From the cell containing the given text, extract its center point as (x, y) coordinate. 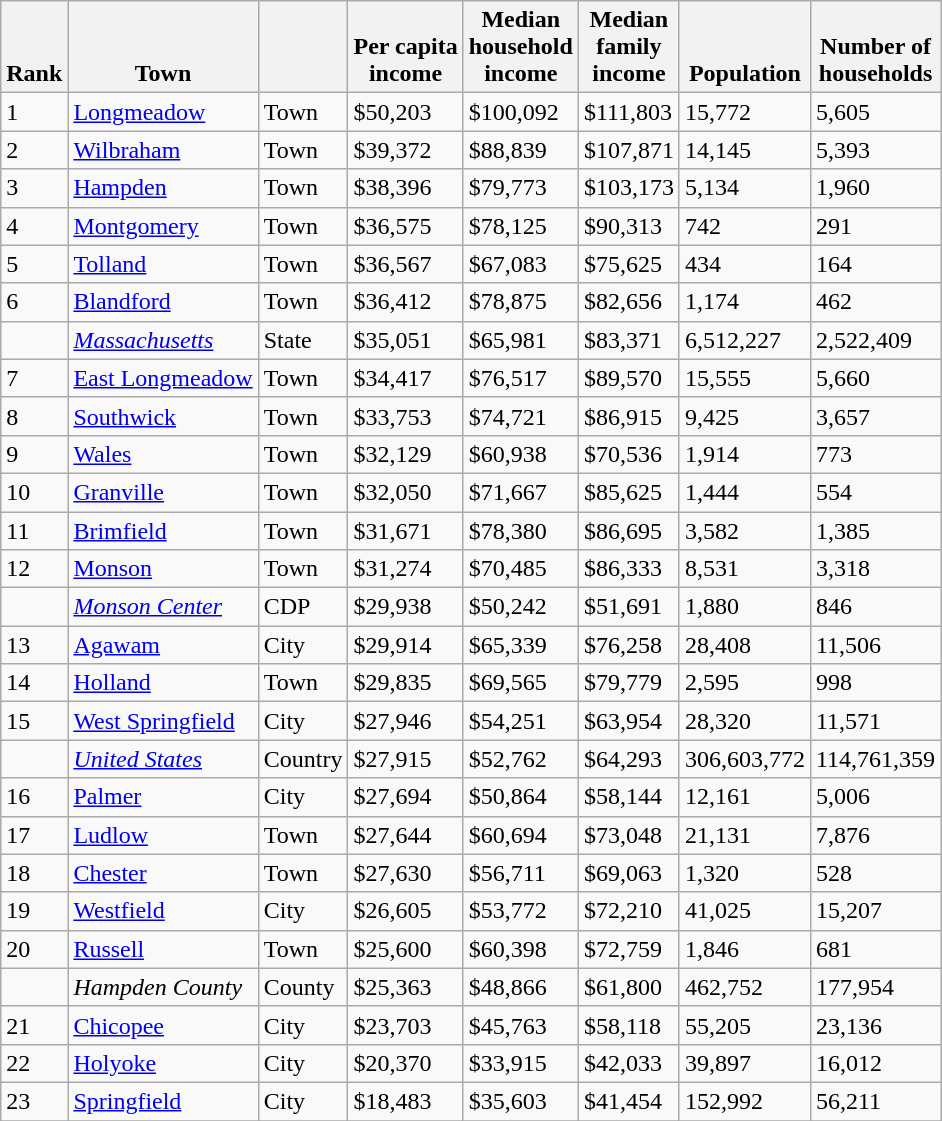
$82,656 (628, 302)
$78,125 (520, 226)
16,012 (875, 1063)
$27,630 (406, 873)
7,876 (875, 835)
$33,753 (406, 416)
Massachusetts (163, 340)
Tolland (163, 264)
Ludlow (163, 835)
Montgomery (163, 226)
3 (34, 188)
$58,144 (628, 797)
9 (34, 454)
$29,835 (406, 683)
CDP (303, 607)
1,385 (875, 531)
$27,915 (406, 759)
Population (744, 47)
Longmeadow (163, 112)
$27,946 (406, 721)
$36,567 (406, 264)
5,134 (744, 188)
Monson Center (163, 607)
3,582 (744, 531)
Holyoke (163, 1063)
3,657 (875, 416)
$29,914 (406, 645)
$20,370 (406, 1063)
$86,333 (628, 569)
291 (875, 226)
$90,313 (628, 226)
Hampden (163, 188)
56,211 (875, 1101)
$25,600 (406, 949)
$72,759 (628, 949)
Hampden County (163, 987)
$39,372 (406, 150)
$31,274 (406, 569)
$50,242 (520, 607)
1,444 (744, 492)
1,960 (875, 188)
$83,371 (628, 340)
Brimfield (163, 531)
Number ofhouseholds (875, 47)
114,761,359 (875, 759)
5,605 (875, 112)
$25,363 (406, 987)
$75,625 (628, 264)
152,992 (744, 1101)
2,522,409 (875, 340)
21,131 (744, 835)
Chicopee (163, 1025)
11,506 (875, 645)
$53,772 (520, 911)
Springfield (163, 1101)
$27,644 (406, 835)
$79,773 (520, 188)
$100,092 (520, 112)
1,846 (744, 949)
$51,691 (628, 607)
10 (34, 492)
$67,083 (520, 264)
16 (34, 797)
$70,485 (520, 569)
$38,396 (406, 188)
773 (875, 454)
1,880 (744, 607)
21 (34, 1025)
$65,339 (520, 645)
742 (744, 226)
11,571 (875, 721)
$85,625 (628, 492)
$54,251 (520, 721)
Chester (163, 873)
Granville (163, 492)
15,772 (744, 112)
$71,667 (520, 492)
$36,412 (406, 302)
Monson (163, 569)
Blandford (163, 302)
$41,454 (628, 1101)
434 (744, 264)
$86,915 (628, 416)
2 (34, 150)
$74,721 (520, 416)
13 (34, 645)
$76,258 (628, 645)
$78,380 (520, 531)
$107,871 (628, 150)
Medianfamilyincome (628, 47)
1,174 (744, 302)
East Longmeadow (163, 378)
1,914 (744, 454)
15 (34, 721)
Westfield (163, 911)
19 (34, 911)
$52,762 (520, 759)
$63,954 (628, 721)
15,555 (744, 378)
$23,703 (406, 1025)
Rank (34, 47)
$27,694 (406, 797)
Palmer (163, 797)
39,897 (744, 1063)
554 (875, 492)
$88,839 (520, 150)
$64,293 (628, 759)
28,408 (744, 645)
41,025 (744, 911)
681 (875, 949)
Medianhouseholdincome (520, 47)
528 (875, 873)
462,752 (744, 987)
8,531 (744, 569)
$78,875 (520, 302)
$50,203 (406, 112)
22 (34, 1063)
20 (34, 949)
306,603,772 (744, 759)
West Springfield (163, 721)
$103,173 (628, 188)
$86,695 (628, 531)
$33,915 (520, 1063)
1,320 (744, 873)
12 (34, 569)
$69,565 (520, 683)
1 (34, 112)
$42,033 (628, 1063)
$32,050 (406, 492)
998 (875, 683)
$79,779 (628, 683)
$72,210 (628, 911)
$60,938 (520, 454)
$58,118 (628, 1025)
7 (34, 378)
Per capitaincome (406, 47)
177,954 (875, 987)
3,318 (875, 569)
6 (34, 302)
$60,694 (520, 835)
14,145 (744, 150)
$111,803 (628, 112)
$89,570 (628, 378)
6,512,227 (744, 340)
Agawam (163, 645)
$18,483 (406, 1101)
$31,671 (406, 531)
$35,603 (520, 1101)
Wales (163, 454)
17 (34, 835)
Southwick (163, 416)
$61,800 (628, 987)
$60,398 (520, 949)
5,660 (875, 378)
8 (34, 416)
$65,981 (520, 340)
$36,575 (406, 226)
$76,517 (520, 378)
$69,063 (628, 873)
State (303, 340)
5,006 (875, 797)
462 (875, 302)
Russell (163, 949)
Holland (163, 683)
55,205 (744, 1025)
18 (34, 873)
$70,536 (628, 454)
5,393 (875, 150)
23 (34, 1101)
Wilbraham (163, 150)
$35,051 (406, 340)
846 (875, 607)
$26,605 (406, 911)
12,161 (744, 797)
$34,417 (406, 378)
5 (34, 264)
14 (34, 683)
$45,763 (520, 1025)
County (303, 987)
$32,129 (406, 454)
28,320 (744, 721)
$50,864 (520, 797)
164 (875, 264)
$73,048 (628, 835)
11 (34, 531)
15,207 (875, 911)
Country (303, 759)
$29,938 (406, 607)
2,595 (744, 683)
$56,711 (520, 873)
4 (34, 226)
9,425 (744, 416)
United States (163, 759)
23,136 (875, 1025)
$48,866 (520, 987)
